Output the (X, Y) coordinate of the center of the cell containing the given text.  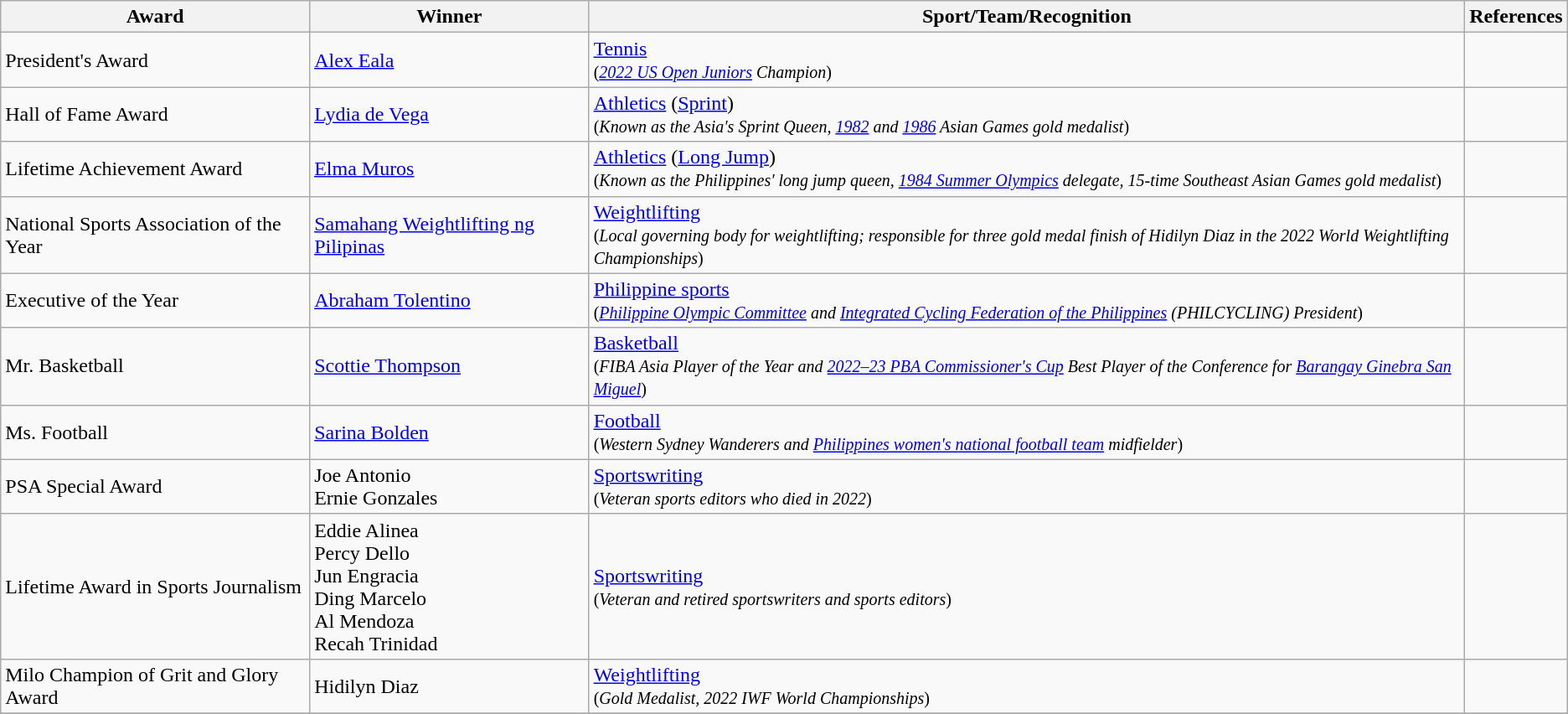
Eddie Alinea Percy Dello Jun Engracia Ding Marcelo Al Mendoza Recah Trinidad (449, 587)
Hidilyn Diaz (449, 686)
Milo Champion of Grit and Glory Award (156, 686)
Basketball (FIBA Asia Player of the Year and 2022–23 PBA Commissioner's Cup Best Player of the Conference for Barangay Ginebra San Miguel) (1027, 366)
National Sports Association of the Year (156, 235)
Sportswriting (Veteran and retired sportswriters and sports editors) (1027, 587)
Ms. Football (156, 432)
Abraham Tolentino (449, 300)
Weightlifting (Gold Medalist, 2022 IWF World Championships) (1027, 686)
Winner (449, 17)
Mr. Basketball (156, 366)
Joe Antonio Ernie Gonzales (449, 486)
Lifetime Award in Sports Journalism (156, 587)
Hall of Fame Award (156, 114)
Athletics (Sprint) (Known as the Asia's Sprint Queen, 1982 and 1986 Asian Games gold medalist) (1027, 114)
Philippine sports (Philippine Olympic Committee and Integrated Cycling Federation of the Philippines (PHILCYCLING) President) (1027, 300)
Tennis (2022 US Open Juniors Champion) (1027, 60)
Sarina Bolden (449, 432)
Elma Muros (449, 169)
Sportswriting (Veteran sports editors who died in 2022) (1027, 486)
Sport/Team/Recognition (1027, 17)
Lydia de Vega (449, 114)
Award (156, 17)
Executive of the Year (156, 300)
Lifetime Achievement Award (156, 169)
Scottie Thompson (449, 366)
Samahang Weightlifting ng Pilipinas (449, 235)
References (1516, 17)
PSA Special Award (156, 486)
Football (Western Sydney Wanderers and Philippines women's national football team midfielder) (1027, 432)
Alex Eala (449, 60)
President's Award (156, 60)
Athletics (Long Jump) (Known as the Philippines' long jump queen, 1984 Summer Olympics delegate, 15-time Southeast Asian Games gold medalist) (1027, 169)
